Detect which cell encompasses the target text, then output its [x, y] center coordinate. 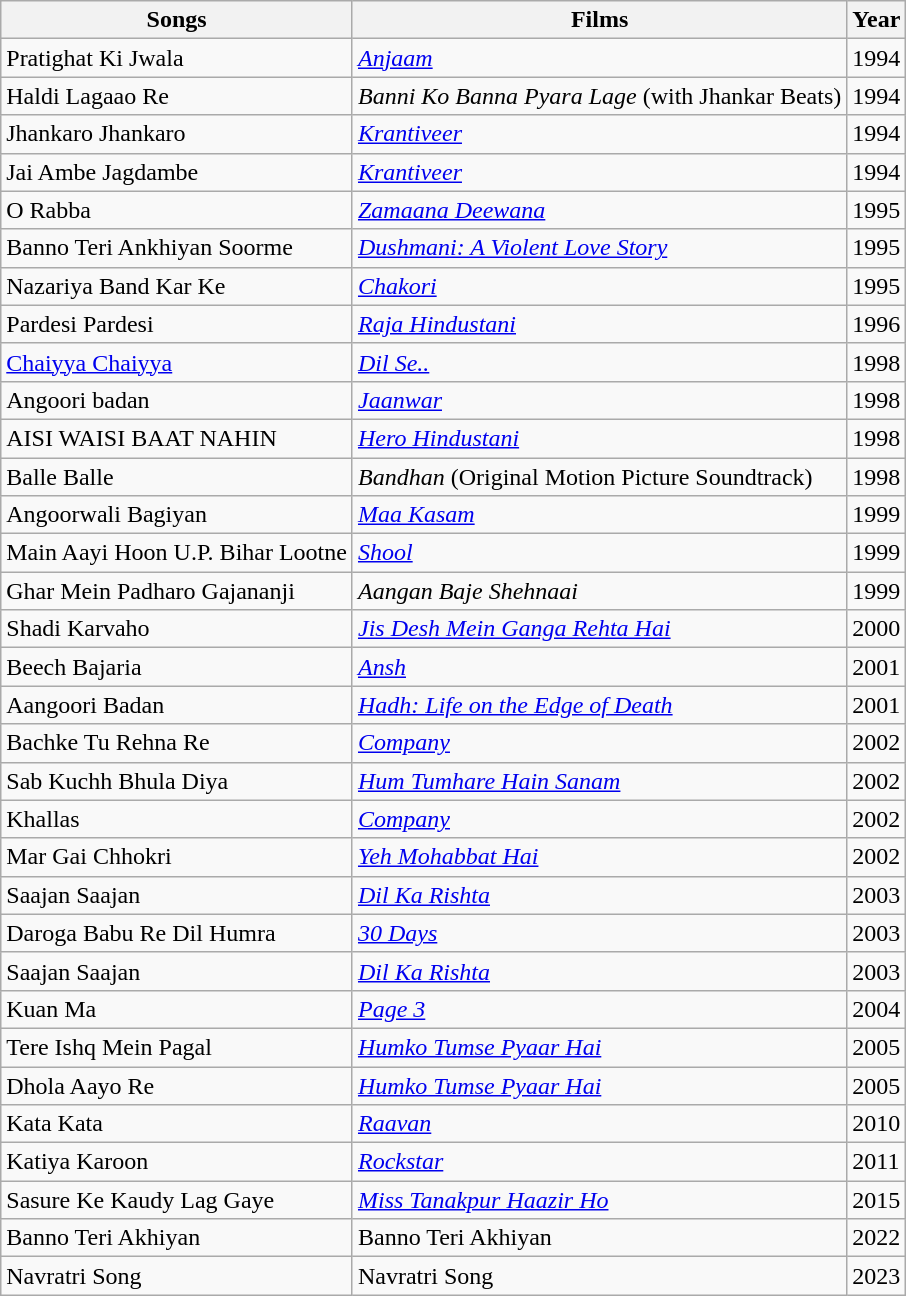
Pardesi Pardesi [177, 324]
30 Days [599, 933]
Shadi Karvaho [177, 629]
Angoorwali Bagiyan [177, 515]
Ansh [599, 667]
Hadh: Life on the Edge of Death [599, 705]
Banno Teri Ankhiyan Soorme [177, 248]
Katiya Karoon [177, 1162]
Songs [177, 20]
Dhola Aayo Re [177, 1085]
Films [599, 20]
Maa Kasam [599, 515]
Banni Ko Banna Pyara Lage (with Jhankar Beats) [599, 96]
Nazariya Band Kar Ke [177, 286]
Ghar Mein Padharo Gajananji [177, 591]
Mar Gai Chhokri [177, 857]
Raja Hindustani [599, 324]
Pratighat Ki Jwala [177, 58]
O Rabba [177, 210]
Haldi Lagaao Re [177, 96]
2004 [876, 1009]
Jaanwar [599, 400]
Miss Tanakpur Haazir Ho [599, 1200]
Hero Hindustani [599, 438]
Kuan Ma [177, 1009]
1996 [876, 324]
Angoori badan [177, 400]
Year [876, 20]
Dil Se.. [599, 362]
Yeh Mohabbat Hai [599, 857]
Anjaam [599, 58]
Aangoori Badan [177, 705]
Page 3 [599, 1009]
Khallas [177, 819]
Bandhan (Original Motion Picture Soundtrack) [599, 477]
2010 [876, 1124]
Rockstar [599, 1162]
Sasure Ke Kaudy Lag Gaye [177, 1200]
Shool [599, 553]
2022 [876, 1238]
2011 [876, 1162]
Balle Balle [177, 477]
2000 [876, 629]
Dushmani: A Violent Love Story [599, 248]
Main Aayi Hoon U.P. Bihar Lootne [177, 553]
Sab Kuchh Bhula Diya [177, 781]
Beech Bajaria [177, 667]
Jis Desh Mein Ganga Rehta Hai [599, 629]
Jhankaro Jhankaro [177, 134]
Tere Ishq Mein Pagal [177, 1047]
Zamaana Deewana [599, 210]
Hum Tumhare Hain Sanam [599, 781]
Kata Kata [177, 1124]
2023 [876, 1276]
Chakori [599, 286]
Daroga Babu Re Dil Humra [177, 933]
2015 [876, 1200]
Jai Ambe Jagdambe [177, 172]
Raavan [599, 1124]
AISI WAISI BAAT NAHIN [177, 438]
Bachke Tu Rehna Re [177, 743]
Aangan Baje Shehnaai [599, 591]
Chaiyya Chaiyya [177, 362]
